Extract the (x, y) coordinate from the center of the cell holding the provided text.  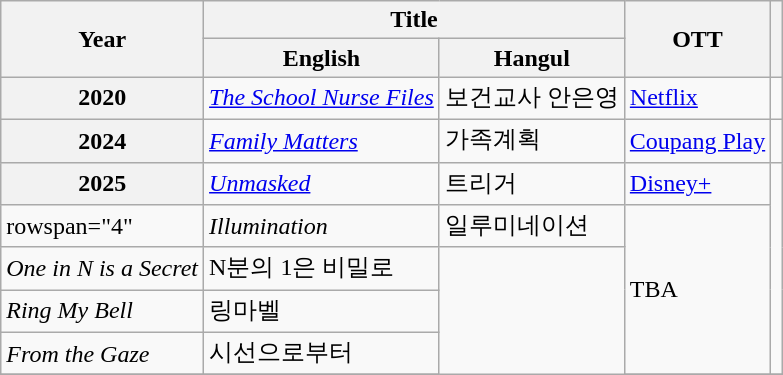
Ring My Bell (102, 312)
One in N is a Secret (102, 268)
Title (414, 20)
English (322, 58)
트리거 (532, 184)
가족계획 (532, 140)
Hangul (532, 58)
시선으로부터 (322, 354)
OTT (697, 39)
Netflix (697, 98)
일루미네이션 (532, 226)
Coupang Play (697, 140)
N분의 1은 비밀로 (322, 268)
Illumination (322, 226)
From the Gaze (102, 354)
Unmasked (322, 184)
Family Matters (322, 140)
2025 (102, 184)
보건교사 안은영 (532, 98)
Disney+ (697, 184)
Year (102, 39)
rowspan="4" (102, 226)
2024 (102, 140)
The School Nurse Files (322, 98)
링마벨 (322, 312)
2020 (102, 98)
TBA (697, 290)
